Determine the [x, y] coordinate at the center of the cell enclosing the given text.  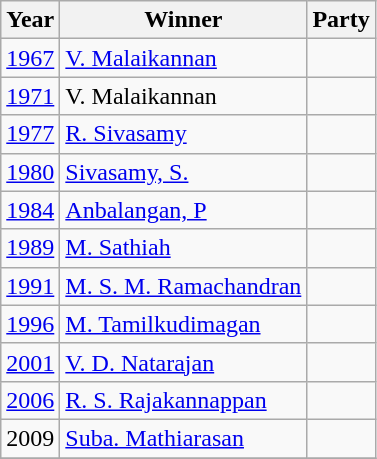
Party [341, 20]
V. D. Natarajan [184, 362]
1989 [30, 248]
M. Sathiah [184, 248]
2001 [30, 362]
2006 [30, 400]
1967 [30, 58]
1991 [30, 286]
Year [30, 20]
1971 [30, 96]
Anbalangan, P [184, 210]
1980 [30, 172]
1977 [30, 134]
2009 [30, 438]
Suba. Mathiarasan [184, 438]
M. S. M. Ramachandran [184, 286]
Sivasamy, S. [184, 172]
M. Tamilkudimagan [184, 324]
R. Sivasamy [184, 134]
R. S. Rajakannappan [184, 400]
Winner [184, 20]
1984 [30, 210]
1996 [30, 324]
